Capture the cell that displays the provided text and extract its (X, Y) central coordinate. 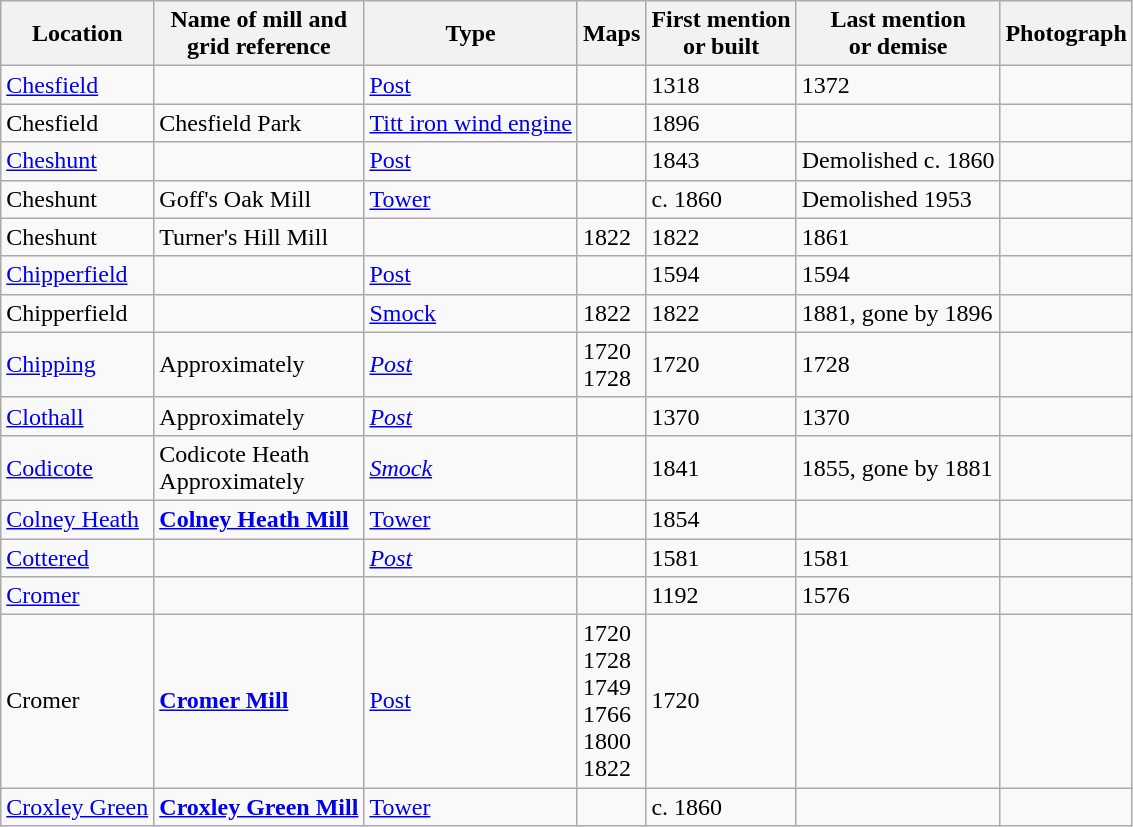
Codicote HeathApproximately (259, 468)
17201728 (611, 364)
Maps (611, 34)
1881, gone by 1896 (898, 313)
Photograph (1066, 34)
Croxley Green (78, 807)
Turner's Hill Mill (259, 237)
1843 (721, 161)
Type (471, 34)
Clothall (78, 416)
1318 (721, 85)
Cottered (78, 557)
1861 (898, 237)
Last mention or demise (898, 34)
1896 (721, 123)
1576 (898, 596)
Goff's Oak Mill (259, 199)
Chesfield Park (259, 123)
1854 (721, 519)
Croxley Green Mill (259, 807)
1855, gone by 1881 (898, 468)
172017281749176618001822 (611, 702)
1372 (898, 85)
1728 (898, 364)
Codicote (78, 468)
Cromer Mill (259, 702)
Colney Heath (78, 519)
Demolished c. 1860 (898, 161)
Colney Heath Mill (259, 519)
1841 (721, 468)
First mentionor built (721, 34)
Titt iron wind engine (471, 123)
Demolished 1953 (898, 199)
Location (78, 34)
Name of mill andgrid reference (259, 34)
Chipping (78, 364)
1192 (721, 596)
